Detect which cell encompasses the target text, then output its (x, y) center coordinate. 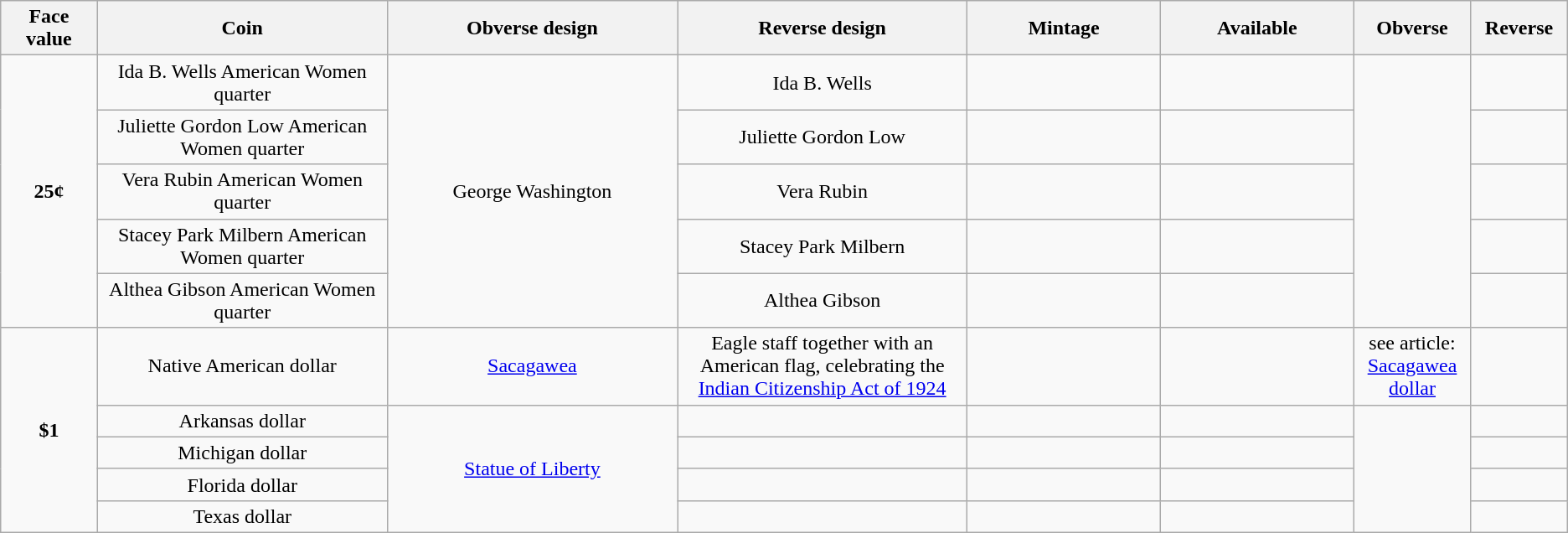
Vera Rubin (823, 191)
Stacey Park Milbern American Women quarter (242, 246)
Coin (242, 28)
Eagle staff together with an American flag, celebrating the Indian Citizenship Act of 1924 (823, 366)
Sacagawea (532, 366)
Althea Gibson (823, 300)
see article: Sacagawea dollar (1412, 366)
Reverse (1519, 28)
Vera Rubin American Women quarter (242, 191)
Ida B. Wells American Women quarter (242, 82)
Althea Gibson American Women quarter (242, 300)
25¢ (49, 191)
Face value (49, 28)
Arkansas dollar (242, 421)
Reverse design (823, 28)
$1 (49, 430)
Obverse design (532, 28)
Ida B. Wells (823, 82)
Available (1256, 28)
Native American dollar (242, 366)
Juliette Gordon Low American Women quarter (242, 137)
Michigan dollar (242, 453)
Mintage (1064, 28)
Florida dollar (242, 484)
Stacey Park Milbern (823, 246)
Obverse (1412, 28)
Statue of Liberty (532, 468)
Juliette Gordon Low (823, 137)
Texas dollar (242, 516)
George Washington (532, 191)
